Identify which cell holds the provided text, then report its (X, Y) central coordinate. 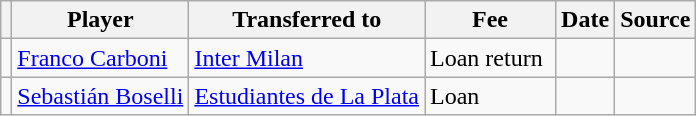
Fee (490, 20)
Player (100, 20)
Estudiantes de La Plata (307, 96)
Date (586, 20)
Inter Milan (307, 58)
Source (656, 20)
Loan (490, 96)
Transferred to (307, 20)
Franco Carboni (100, 58)
Loan return (490, 58)
Sebastián Boselli (100, 96)
